Determine the [X, Y] coordinate at the center of the cell enclosing the given text.  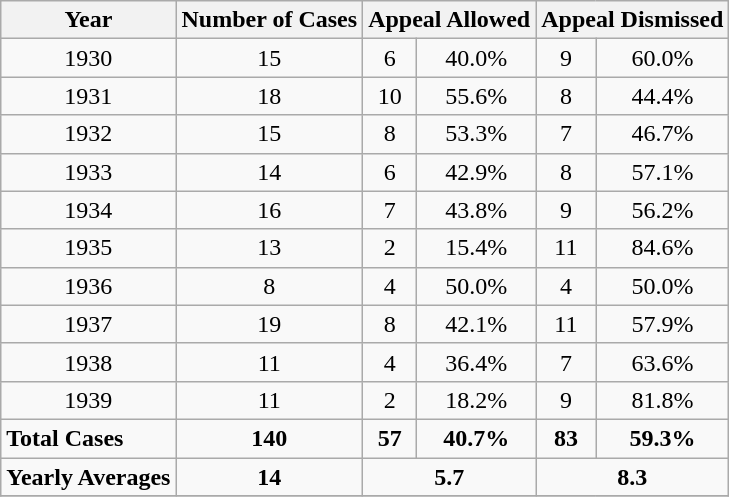
18 [270, 96]
18.2% [476, 400]
1930 [88, 58]
84.6% [662, 248]
15.4% [476, 248]
140 [270, 438]
1933 [88, 172]
1931 [88, 96]
36.4% [476, 362]
1937 [88, 324]
57.1% [662, 172]
57.9% [662, 324]
1936 [88, 286]
5.7 [450, 477]
Year [88, 20]
43.8% [476, 210]
56.2% [662, 210]
Yearly Averages [88, 477]
83 [566, 438]
53.3% [476, 134]
63.6% [662, 362]
40.0% [476, 58]
Number of Cases [270, 20]
13 [270, 248]
1939 [88, 400]
8.3 [632, 477]
Total Cases [88, 438]
19 [270, 324]
1938 [88, 362]
57 [390, 438]
1934 [88, 210]
1932 [88, 134]
Appeal Allowed [450, 20]
16 [270, 210]
59.3% [662, 438]
10 [390, 96]
81.8% [662, 400]
Appeal Dismissed [632, 20]
44.4% [662, 96]
40.7% [476, 438]
60.0% [662, 58]
42.1% [476, 324]
1935 [88, 248]
55.6% [476, 96]
46.7% [662, 134]
42.9% [476, 172]
